Search for the cell housing the specified text and yield its (x, y) center coordinate. 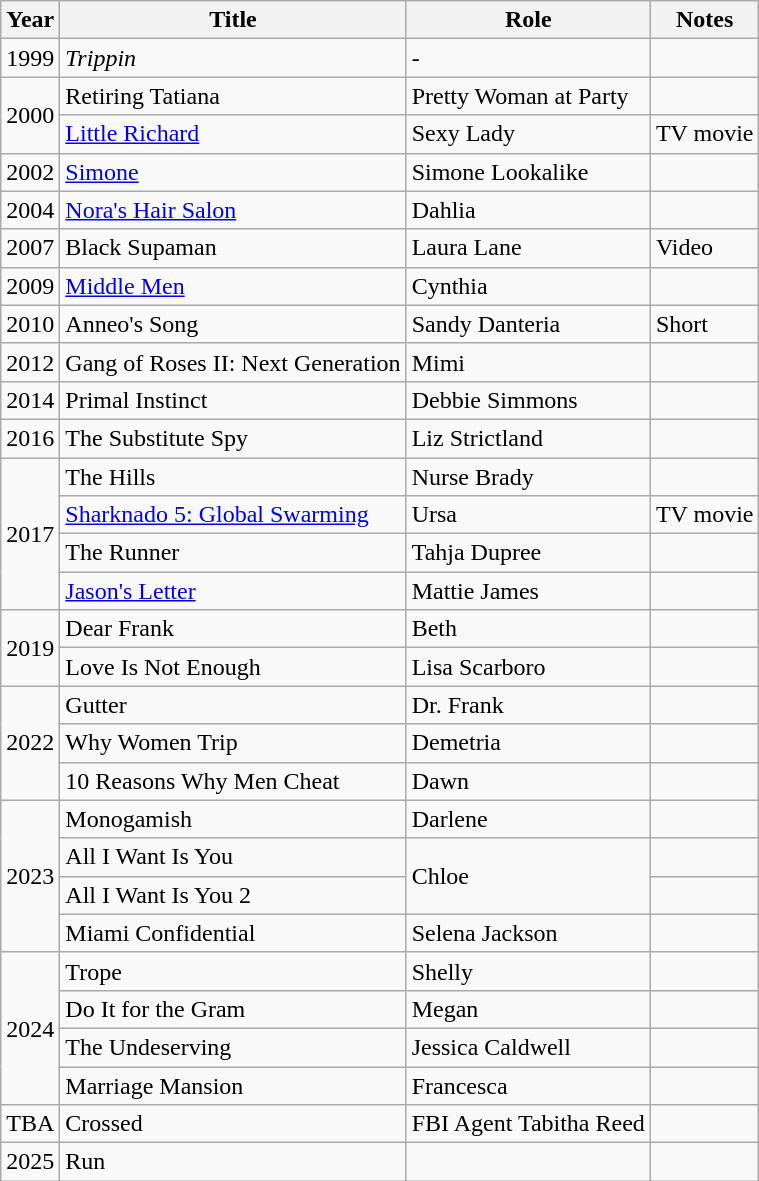
Liz Strictland (528, 438)
The Hills (233, 477)
All I Want Is You 2 (233, 895)
The Undeserving (233, 1047)
Francesca (528, 1085)
The Substitute Spy (233, 438)
The Runner (233, 553)
Mimi (528, 362)
2012 (30, 362)
Middle Men (233, 286)
Crossed (233, 1124)
2016 (30, 438)
Chloe (528, 876)
Pretty Woman at Party (528, 96)
Laura Lane (528, 248)
2000 (30, 115)
Debbie Simmons (528, 400)
Selena Jackson (528, 933)
Mattie James (528, 591)
Marriage Mansion (233, 1085)
Dawn (528, 781)
Miami Confidential (233, 933)
Trippin (233, 58)
Lisa Scarboro (528, 667)
Short (704, 324)
Primal Instinct (233, 400)
2007 (30, 248)
TBA (30, 1124)
Video (704, 248)
2022 (30, 743)
Anneo's Song (233, 324)
Sharknado 5: Global Swarming (233, 515)
Role (528, 20)
Why Women Trip (233, 743)
Nora's Hair Salon (233, 210)
2017 (30, 534)
Jessica Caldwell (528, 1047)
Monogamish (233, 819)
2010 (30, 324)
Year (30, 20)
Beth (528, 629)
All I Want Is You (233, 857)
Demetria (528, 743)
Gang of Roses II: Next Generation (233, 362)
Little Richard (233, 134)
1999 (30, 58)
Run (233, 1162)
2009 (30, 286)
Ursa (528, 515)
Megan (528, 1009)
Notes (704, 20)
Black Supaman (233, 248)
Cynthia (528, 286)
Sandy Danteria (528, 324)
Shelly (528, 971)
Tahja Dupree (528, 553)
2019 (30, 648)
- (528, 58)
Dahlia (528, 210)
Dr. Frank (528, 705)
Gutter (233, 705)
Dear Frank (233, 629)
Simone Lookalike (528, 172)
Trope (233, 971)
2002 (30, 172)
Retiring Tatiana (233, 96)
2004 (30, 210)
2014 (30, 400)
Title (233, 20)
2025 (30, 1162)
Simone (233, 172)
Do It for the Gram (233, 1009)
2024 (30, 1028)
Darlene (528, 819)
10 Reasons Why Men Cheat (233, 781)
Sexy Lady (528, 134)
Love Is Not Enough (233, 667)
Nurse Brady (528, 477)
FBI Agent Tabitha Reed (528, 1124)
Jason's Letter (233, 591)
2023 (30, 876)
